Return the (x, y) coordinate for the center point of the cell that contains the specified text.  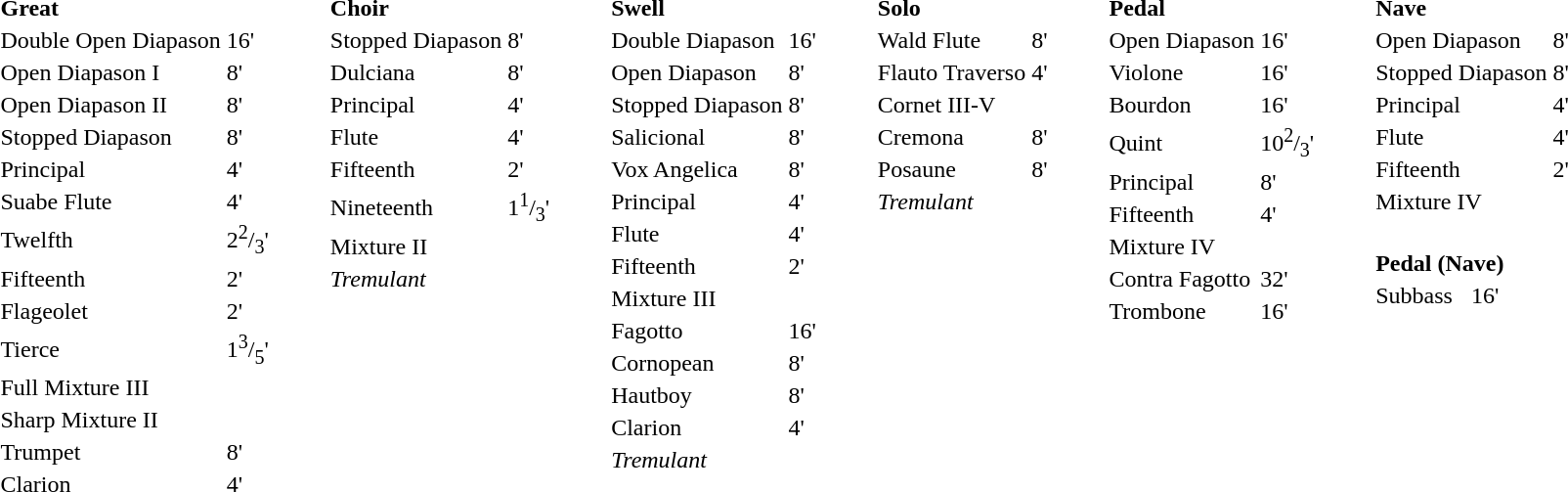
Clarion (697, 427)
Subbass (1421, 295)
Pedal (Nave) (1440, 263)
Cremona (951, 137)
11/3' (529, 207)
Quint (1182, 143)
Posaune (951, 169)
Double Diapason (697, 40)
Bourdon (1182, 105)
Fagotto (697, 331)
Trombone (1182, 311)
Cornopean (697, 363)
Contra Fagotto (1182, 279)
Vox Angelica (697, 169)
32' (1287, 279)
102/3' (1287, 143)
Mixture II (415, 246)
13/5' (247, 350)
Salicional (697, 137)
Hautboy (697, 395)
Wald Flute (951, 40)
22/3' (247, 241)
Dulciana (415, 72)
Violone (1182, 72)
Flauto Traverso (951, 72)
Mixture III (697, 298)
Nineteenth (415, 207)
Cornet III-V (951, 105)
